Extract the (x, y) coordinate from the center of the cell holding the provided text.  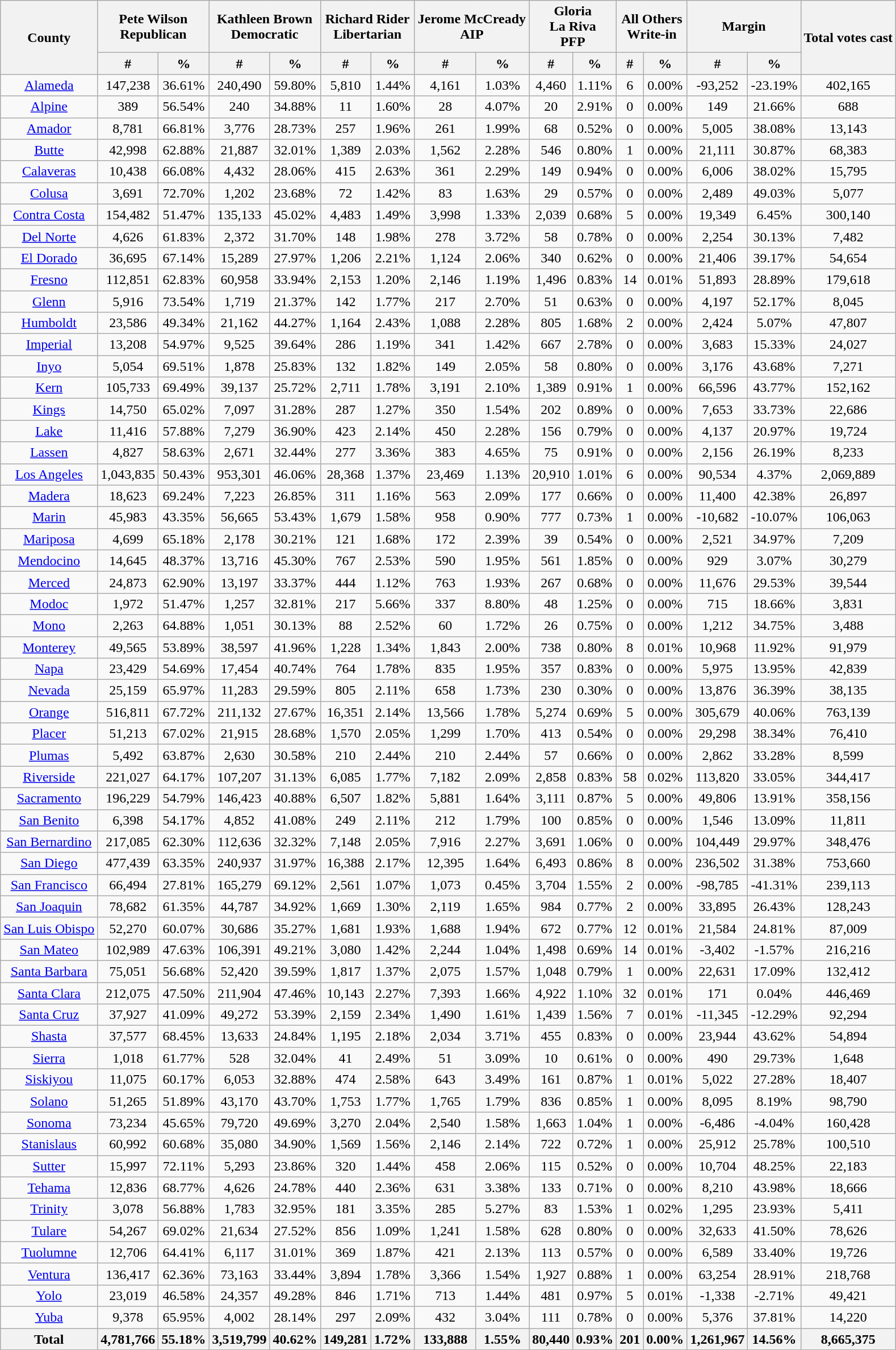
4,483 (345, 215)
0.45% (502, 885)
1,439 (551, 1015)
31.38% (774, 863)
6,507 (345, 799)
38,597 (240, 647)
El Dorado (49, 258)
2.36% (393, 1188)
-23.19% (774, 85)
4,460 (551, 85)
2,075 (445, 971)
4.37% (774, 474)
23,429 (128, 669)
22,686 (848, 409)
1.13% (502, 474)
1,753 (345, 1101)
3.71% (502, 1036)
3,080 (345, 950)
-2.71% (774, 1295)
60 (445, 625)
3,488 (848, 625)
32 (630, 993)
43.98% (774, 1188)
1,719 (240, 302)
18,407 (848, 1080)
0.04% (774, 993)
340 (551, 258)
12,836 (128, 1188)
5,975 (718, 669)
26,897 (848, 496)
40.74% (295, 669)
54.97% (184, 345)
1.10% (595, 993)
73,163 (240, 1274)
1.87% (393, 1252)
43,170 (240, 1101)
152,162 (848, 388)
33,895 (718, 906)
211,904 (240, 993)
Lassen (49, 453)
56.88% (184, 1209)
6,117 (240, 1252)
5,054 (128, 366)
47.46% (295, 993)
26 (551, 625)
31.01% (295, 1252)
1.70% (502, 734)
358,156 (848, 799)
2,159 (345, 1015)
10 (551, 1058)
Los Angeles (49, 474)
4,922 (551, 993)
1,228 (345, 647)
60.68% (184, 1144)
36.90% (295, 431)
Richard RiderLibertarian (367, 27)
0.61% (595, 1058)
658 (445, 691)
423 (345, 431)
7,482 (848, 236)
Total votes cast (848, 37)
51,893 (718, 279)
98,790 (848, 1101)
Placer (49, 734)
240,490 (240, 85)
-11,345 (718, 1015)
1.09% (393, 1231)
61.83% (184, 236)
856 (345, 1231)
1.27% (393, 409)
21,634 (240, 1231)
62.90% (184, 582)
516,811 (128, 712)
1.49% (393, 215)
1,663 (551, 1123)
73.54% (184, 302)
38.02% (774, 172)
1,546 (718, 820)
2,862 (718, 755)
722 (551, 1144)
402,165 (848, 85)
1,241 (445, 1231)
6,398 (128, 820)
490 (718, 1058)
341 (445, 345)
104,449 (718, 842)
106,063 (848, 517)
56.54% (184, 107)
1.94% (502, 928)
44.27% (295, 323)
Tehama (49, 1188)
1.57% (502, 971)
45.02% (295, 215)
0.30% (595, 691)
4,197 (718, 302)
39.59% (295, 971)
Kern (49, 388)
66,494 (128, 885)
30,279 (848, 561)
54,894 (848, 1036)
4,432 (240, 172)
20 (551, 107)
2.58% (393, 1080)
91,979 (848, 647)
133,888 (445, 1339)
Riverside (49, 777)
64.41% (184, 1252)
Stanislaus (49, 1144)
2.63% (393, 172)
249 (345, 820)
713 (445, 1295)
132,412 (848, 971)
1,048 (551, 971)
590 (445, 561)
667 (551, 345)
64.88% (184, 625)
1.03% (502, 85)
3,176 (718, 366)
28,368 (345, 474)
12,395 (445, 863)
Total (49, 1339)
-1.57% (774, 950)
42,998 (128, 150)
767 (345, 561)
Santa Cruz (49, 1015)
440 (345, 1188)
5,411 (848, 1209)
12 (630, 928)
230 (551, 691)
13,208 (128, 345)
33.94% (295, 279)
764 (345, 669)
Yolo (49, 1295)
Pete WilsonRepublican (153, 27)
49,421 (848, 1295)
38.08% (774, 128)
13,566 (445, 712)
39.64% (295, 345)
19,349 (718, 215)
154,482 (128, 215)
202 (551, 409)
2,178 (240, 539)
Shasta (49, 1036)
Madera (49, 496)
7,182 (445, 777)
2.04% (393, 1123)
49,272 (240, 1015)
Lake (49, 431)
1,051 (240, 625)
47.50% (184, 993)
2,263 (128, 625)
San Mateo (49, 950)
42,839 (848, 669)
836 (551, 1101)
3.35% (393, 1209)
61.77% (184, 1058)
18,623 (128, 496)
177 (551, 496)
24.78% (295, 1188)
Sutter (49, 1166)
39,544 (848, 582)
21.66% (774, 107)
8,665,375 (848, 1339)
34.90% (295, 1144)
4.65% (502, 453)
4,827 (128, 453)
211,132 (240, 712)
79,720 (240, 1123)
415 (345, 172)
2.78% (595, 345)
23,469 (445, 474)
0.93% (595, 1339)
1,843 (445, 647)
1,212 (718, 625)
133 (551, 1188)
15,795 (848, 172)
348,476 (848, 842)
-98,785 (718, 885)
1,972 (128, 604)
20,910 (551, 474)
Inyo (49, 366)
Kings (49, 409)
2,489 (718, 193)
28.06% (295, 172)
28 (445, 107)
80,440 (551, 1339)
2.43% (393, 323)
40.88% (295, 799)
County (49, 37)
60.17% (184, 1080)
60,992 (128, 1144)
179,618 (848, 279)
11,075 (128, 1080)
2,561 (345, 885)
Amador (49, 128)
8.80% (502, 604)
2,711 (345, 388)
3,683 (718, 345)
149,281 (345, 1339)
10,438 (128, 172)
59.80% (295, 85)
1,295 (718, 1209)
52,270 (128, 928)
1,257 (240, 604)
67.72% (184, 712)
Fresno (49, 279)
38,135 (848, 691)
2,254 (718, 236)
1,878 (240, 366)
Tuolumne (49, 1252)
2.34% (393, 1015)
72 (345, 193)
2.70% (502, 302)
1,164 (345, 323)
69.49% (184, 388)
3.36% (393, 453)
4,852 (240, 820)
28.89% (774, 279)
14,750 (128, 409)
27.97% (295, 258)
32.01% (295, 150)
285 (445, 1209)
0.89% (595, 409)
477,439 (128, 863)
239,113 (848, 885)
Yuba (49, 1317)
San Diego (49, 863)
6,493 (551, 863)
21,915 (240, 734)
5,810 (345, 85)
76,410 (848, 734)
6,053 (240, 1080)
69.51% (184, 366)
3.04% (502, 1317)
Humboldt (49, 323)
3,519,799 (240, 1339)
43.35% (184, 517)
1,569 (345, 1144)
15,997 (128, 1166)
43.62% (774, 1036)
1.07% (393, 885)
Orange (49, 712)
58.63% (184, 453)
147,238 (128, 85)
Alpine (49, 107)
-10,682 (718, 517)
13,716 (240, 561)
88 (345, 625)
2.53% (393, 561)
52,420 (240, 971)
181 (345, 1209)
92,294 (848, 1015)
2,119 (445, 906)
25.83% (295, 366)
1,570 (345, 734)
55.18% (184, 1339)
3.49% (502, 1080)
23,586 (128, 323)
4,002 (240, 1317)
846 (345, 1295)
132 (345, 366)
2,424 (718, 323)
6.45% (774, 215)
69.24% (184, 496)
0.97% (595, 1295)
1.99% (502, 128)
10,704 (718, 1166)
-3,402 (718, 950)
0.71% (595, 1188)
34.92% (295, 906)
23,019 (128, 1295)
672 (551, 928)
107,207 (240, 777)
24.84% (295, 1036)
26.85% (295, 496)
Sierra (49, 1058)
Gloria La RivaPFP (573, 27)
4,161 (445, 85)
Napa (49, 669)
Merced (49, 582)
4,137 (718, 431)
1,202 (240, 193)
0.94% (595, 172)
41.09% (184, 1015)
66,596 (718, 388)
25.78% (774, 1144)
1.11% (595, 85)
17,454 (240, 669)
350 (445, 409)
115 (551, 1166)
60.07% (184, 928)
33.05% (774, 777)
Mono (49, 625)
54.69% (184, 669)
43.77% (774, 388)
5,376 (718, 1317)
1.71% (393, 1295)
5,916 (128, 302)
267 (551, 582)
26.19% (774, 453)
53.89% (184, 647)
33.28% (774, 755)
8.19% (774, 1101)
753,660 (848, 863)
286 (345, 345)
San Luis Obispo (49, 928)
172 (445, 539)
45,983 (128, 517)
65.18% (184, 539)
Mendocino (49, 561)
3,191 (445, 388)
67.14% (184, 258)
7,393 (445, 993)
4.07% (502, 107)
San Francisco (49, 885)
48.37% (184, 561)
446,469 (848, 993)
561 (551, 561)
43.68% (774, 366)
11,676 (718, 582)
44,787 (240, 906)
2,069,889 (848, 474)
25,159 (128, 691)
48.25% (774, 1166)
2,244 (445, 950)
2.00% (502, 647)
54.17% (184, 820)
1.98% (393, 236)
112,851 (128, 279)
49.21% (295, 950)
1.33% (502, 215)
8,781 (128, 128)
1,927 (551, 1274)
Plumas (49, 755)
San Joaquin (49, 906)
0.73% (595, 517)
29.59% (295, 691)
1.20% (393, 279)
13.95% (774, 669)
-6,486 (718, 1123)
12,706 (128, 1252)
763,139 (848, 712)
53.43% (295, 517)
45.65% (184, 1123)
54.79% (184, 799)
23.68% (295, 193)
135,133 (240, 215)
111 (551, 1317)
3.38% (502, 1188)
Colusa (49, 193)
218,768 (848, 1274)
21,584 (718, 928)
161 (551, 1080)
29 (551, 193)
1,496 (551, 279)
1,679 (345, 517)
8,095 (718, 1101)
337 (445, 604)
-1,338 (718, 1295)
240,937 (240, 863)
65.97% (184, 691)
9,378 (128, 1317)
Solano (49, 1101)
106,391 (240, 950)
13,143 (848, 128)
48 (551, 604)
216,216 (848, 950)
32.88% (295, 1080)
1,765 (445, 1101)
1,648 (848, 1058)
28.14% (295, 1317)
62.88% (184, 150)
20.97% (774, 431)
-10.07% (774, 517)
1.25% (595, 604)
72.70% (184, 193)
49.69% (295, 1123)
2,540 (445, 1123)
14.56% (774, 1339)
10,143 (345, 993)
1,299 (445, 734)
1,206 (345, 258)
67.02% (184, 734)
2.91% (595, 107)
87,009 (848, 928)
8,210 (718, 1188)
15.33% (774, 345)
24,027 (848, 345)
100 (551, 820)
277 (345, 453)
39.17% (774, 258)
5,022 (718, 1080)
6,085 (345, 777)
361 (445, 172)
8,599 (848, 755)
1,018 (128, 1058)
18,666 (848, 1188)
90,534 (718, 474)
37,577 (128, 1036)
21,887 (240, 150)
1.30% (393, 906)
11,400 (718, 496)
1,688 (445, 928)
3,894 (345, 1274)
33.37% (295, 582)
1,669 (345, 906)
62.36% (184, 1274)
26.43% (774, 906)
46.06% (295, 474)
32.44% (295, 453)
Mariposa (49, 539)
13.09% (774, 820)
7,279 (240, 431)
148 (345, 236)
2,153 (345, 279)
105,733 (128, 388)
51,265 (128, 1101)
51.89% (184, 1101)
201 (630, 1339)
Siskiyou (49, 1080)
11,811 (848, 820)
450 (445, 431)
Calaveras (49, 172)
23,944 (718, 1036)
31.28% (295, 409)
All OthersWrite-in (652, 27)
2.39% (502, 539)
344,417 (848, 777)
305,679 (718, 712)
13,633 (240, 1036)
1,043,835 (128, 474)
421 (445, 1252)
Alameda (49, 85)
25,912 (718, 1144)
2.52% (393, 625)
631 (445, 1188)
32.32% (295, 842)
39 (551, 539)
528 (240, 1058)
16,351 (345, 712)
34.75% (774, 625)
15,289 (240, 258)
53.39% (295, 1015)
383 (445, 453)
4,781,766 (128, 1339)
14,645 (128, 561)
13,876 (718, 691)
5,005 (718, 128)
30.87% (774, 150)
287 (345, 409)
32.81% (295, 604)
3,366 (445, 1274)
0.62% (595, 258)
56.68% (184, 971)
121 (345, 539)
2.21% (393, 258)
2.18% (393, 1036)
0.72% (595, 1144)
32.95% (295, 1209)
1,261,967 (718, 1339)
41.08% (295, 820)
212 (445, 820)
24,357 (240, 1295)
458 (445, 1166)
100,510 (848, 1144)
9,525 (240, 345)
196,229 (128, 799)
217,085 (128, 842)
27.28% (774, 1080)
112,636 (240, 842)
2,372 (240, 236)
56,665 (240, 517)
311 (345, 496)
1,195 (345, 1036)
75 (551, 453)
63.35% (184, 863)
46.58% (184, 1295)
21,406 (718, 258)
5,077 (848, 193)
2.13% (502, 1252)
Kathleen BrownDemocratic (265, 27)
63,254 (718, 1274)
34.97% (774, 539)
Glenn (49, 302)
0.90% (502, 517)
Margin (744, 27)
25.72% (295, 388)
78,626 (848, 1231)
2,156 (718, 453)
5,881 (445, 799)
57 (551, 755)
42.38% (774, 496)
369 (345, 1252)
68.45% (184, 1036)
7,223 (240, 496)
22,631 (718, 971)
69.12% (295, 885)
39,137 (240, 388)
777 (551, 517)
1,498 (551, 950)
1.06% (595, 842)
60,958 (240, 279)
2,630 (240, 755)
19,726 (848, 1252)
Contra Costa (49, 215)
2.10% (502, 388)
33.44% (295, 1274)
28.68% (295, 734)
5,492 (128, 755)
78,682 (128, 906)
Tulare (49, 1231)
444 (345, 582)
30.21% (295, 539)
1.61% (502, 1015)
236,502 (718, 863)
953,301 (240, 474)
1,562 (445, 150)
643 (445, 1080)
29.97% (774, 842)
2,671 (240, 453)
43.70% (295, 1101)
2.29% (502, 172)
41.96% (295, 647)
0.75% (595, 625)
-41.31% (774, 885)
113 (551, 1252)
47,807 (848, 323)
27.81% (184, 885)
171 (718, 993)
27.67% (295, 712)
41.50% (774, 1231)
66.81% (184, 128)
Modoc (49, 604)
11,416 (128, 431)
160,428 (848, 1123)
34.88% (295, 107)
5,274 (551, 712)
3,111 (551, 799)
10,968 (718, 647)
22,183 (848, 1166)
2,521 (718, 539)
5.27% (502, 1209)
66.08% (184, 172)
32,633 (718, 1231)
7,209 (848, 539)
Trinity (49, 1209)
7,148 (345, 842)
49.34% (184, 323)
28.73% (295, 128)
2,034 (445, 1036)
65.02% (184, 409)
240 (240, 107)
37,927 (128, 1015)
31.97% (295, 863)
128,243 (848, 906)
72.11% (184, 1166)
61.35% (184, 906)
1,817 (345, 971)
51,213 (128, 734)
300,140 (848, 215)
142 (345, 302)
546 (551, 150)
65.95% (184, 1317)
Butte (49, 150)
27.52% (295, 1231)
69.02% (184, 1231)
1.66% (502, 993)
3.07% (774, 561)
5,293 (240, 1166)
36.39% (774, 691)
278 (445, 236)
1,490 (445, 1015)
1.63% (502, 193)
47.63% (184, 950)
2.03% (393, 150)
13.91% (774, 799)
1.16% (393, 496)
1.12% (393, 582)
763 (445, 582)
212,075 (128, 993)
261 (445, 128)
0.86% (595, 863)
1.65% (502, 906)
136,417 (128, 1274)
21,111 (718, 150)
62.83% (184, 279)
563 (445, 496)
68.77% (184, 1188)
389 (128, 107)
1.60% (393, 107)
5.07% (774, 323)
54,654 (848, 258)
1,124 (445, 258)
28.91% (774, 1274)
23.86% (295, 1166)
1.85% (595, 561)
14,220 (848, 1317)
3,998 (445, 215)
36.61% (184, 85)
11 (345, 107)
5.66% (393, 604)
31.70% (295, 236)
57.88% (184, 431)
Marin (49, 517)
35,080 (240, 1144)
19,724 (848, 431)
835 (445, 669)
16,388 (345, 863)
320 (345, 1166)
1.96% (393, 128)
23.93% (774, 1209)
Ventura (49, 1274)
21.37% (295, 302)
6,006 (718, 172)
7,653 (718, 409)
688 (848, 107)
Santa Barbara (49, 971)
1.01% (595, 474)
413 (551, 734)
63.87% (184, 755)
2.49% (393, 1058)
1,783 (240, 1209)
-12.29% (774, 1015)
257 (345, 128)
0.63% (595, 302)
1.34% (393, 647)
17.09% (774, 971)
75,051 (128, 971)
Sacramento (49, 799)
7,916 (445, 842)
958 (445, 517)
1,681 (345, 928)
40.62% (295, 1339)
6,589 (718, 1252)
San Benito (49, 820)
1.53% (595, 1209)
Del Norte (49, 236)
8,045 (848, 302)
628 (551, 1231)
11.92% (774, 647)
64.17% (184, 777)
102,989 (128, 950)
24,873 (128, 582)
62.30% (184, 842)
2.17% (393, 863)
21,162 (240, 323)
432 (445, 1317)
1,088 (445, 323)
38.34% (774, 734)
40.06% (774, 712)
41 (345, 1058)
474 (345, 1080)
8,233 (848, 453)
32.04% (295, 1058)
0.88% (595, 1274)
2,039 (551, 215)
3,270 (345, 1123)
455 (551, 1036)
1.73% (502, 691)
49.03% (774, 193)
54,267 (128, 1231)
29,298 (718, 734)
30,686 (240, 928)
-4.04% (774, 1123)
7 (630, 1015)
36,695 (128, 258)
18.66% (774, 604)
3,831 (848, 604)
33.40% (774, 1252)
3,704 (551, 885)
984 (551, 906)
3.09% (502, 1058)
Sonoma (49, 1123)
146,423 (240, 799)
297 (345, 1317)
Santa Clara (49, 993)
481 (551, 1295)
68 (551, 128)
49,806 (718, 799)
13,197 (240, 582)
165,279 (240, 885)
11,283 (240, 691)
-93,252 (718, 85)
715 (718, 604)
221,027 (128, 777)
52.17% (774, 302)
30.58% (295, 755)
49.28% (295, 1295)
1,073 (445, 885)
33.73% (774, 409)
50.43% (184, 474)
Jerome McCreadyAIP (471, 27)
156 (551, 431)
3,776 (240, 128)
68,383 (848, 150)
113,820 (718, 777)
4,699 (128, 539)
49,565 (128, 647)
Imperial (49, 345)
2,858 (551, 777)
31.13% (295, 777)
37.81% (774, 1317)
29.73% (774, 1058)
29.53% (774, 582)
Nevada (49, 691)
738 (551, 647)
3,078 (128, 1209)
357 (551, 669)
45.30% (295, 561)
7,271 (848, 366)
7,097 (240, 409)
73,234 (128, 1123)
San Bernardino (49, 842)
3.72% (502, 236)
Monterey (49, 647)
35.27% (295, 928)
24.81% (774, 928)
929 (718, 561)
